Find where the given text appears and provide that cell's center as (X, Y) coordinate. 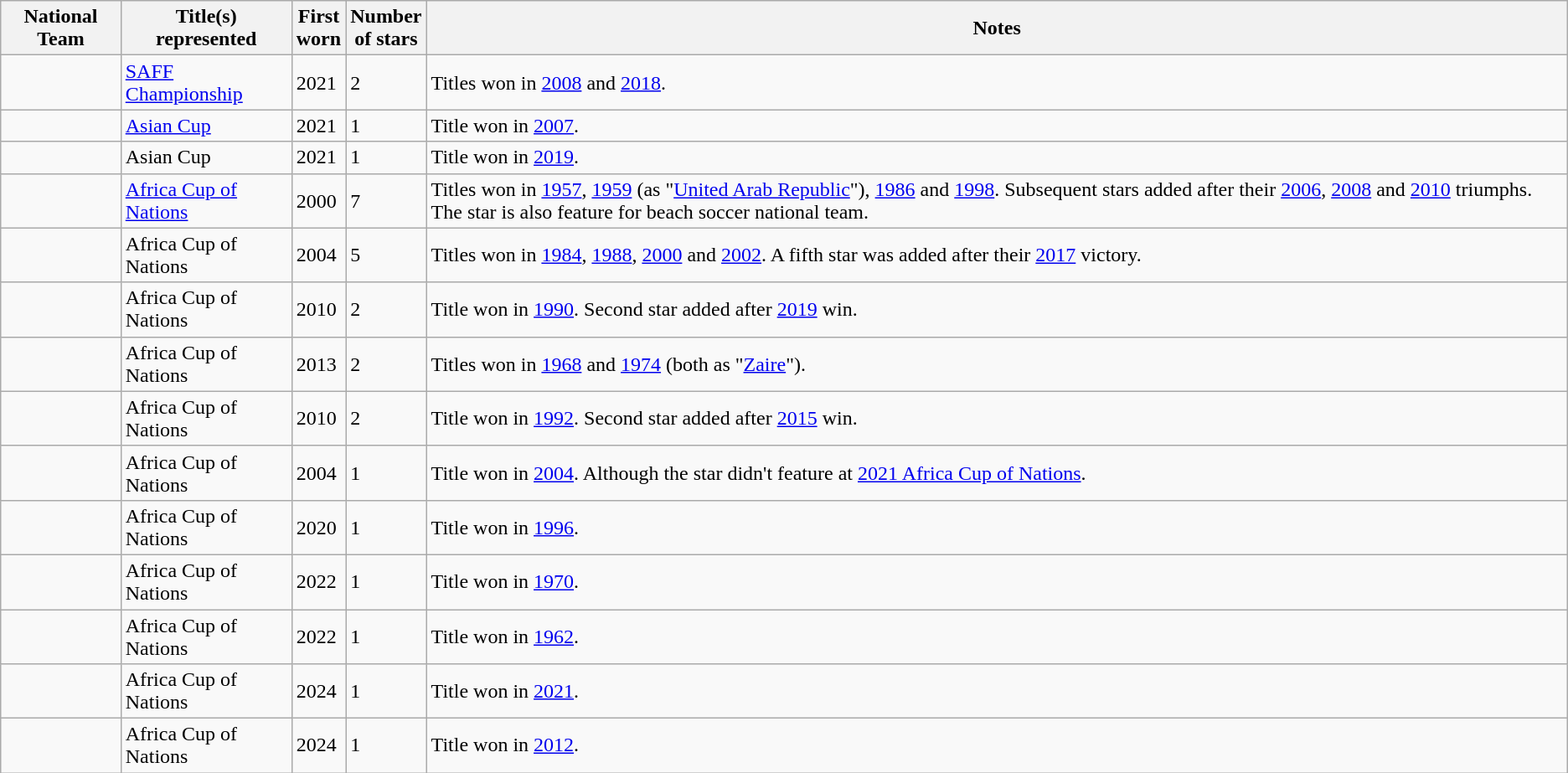
Numberof stars (386, 28)
Title won in 1962. (997, 636)
2000 (318, 201)
Title won in 2007. (997, 126)
Title won in 1992. Second star added after 2015 win. (997, 419)
Title won in 2021. (997, 692)
Title(s)represented (206, 28)
Firstworn (318, 28)
Titles won in 1968 and 1974 (both as "Zaire"). (997, 363)
7 (386, 201)
Titles won in 1984, 1988, 2000 and 2002. A fifth star was added after their 2017 victory. (997, 255)
5 (386, 255)
2013 (318, 363)
Title won in 1990. Second star added after 2019 win. (997, 310)
SAFF Championship (206, 82)
Title won in 2012. (997, 745)
National Team (60, 28)
Titles won in 2008 and 2018. (997, 82)
Title won in 1970. (997, 581)
Title won in 2004. Although the star didn't feature at 2021 Africa Cup of Nations. (997, 472)
Title won in 2019. (997, 157)
Title won in 1996. (997, 528)
2020 (318, 528)
Notes (997, 28)
